Find where the given text appears and provide that cell's center as [X, Y] coordinate. 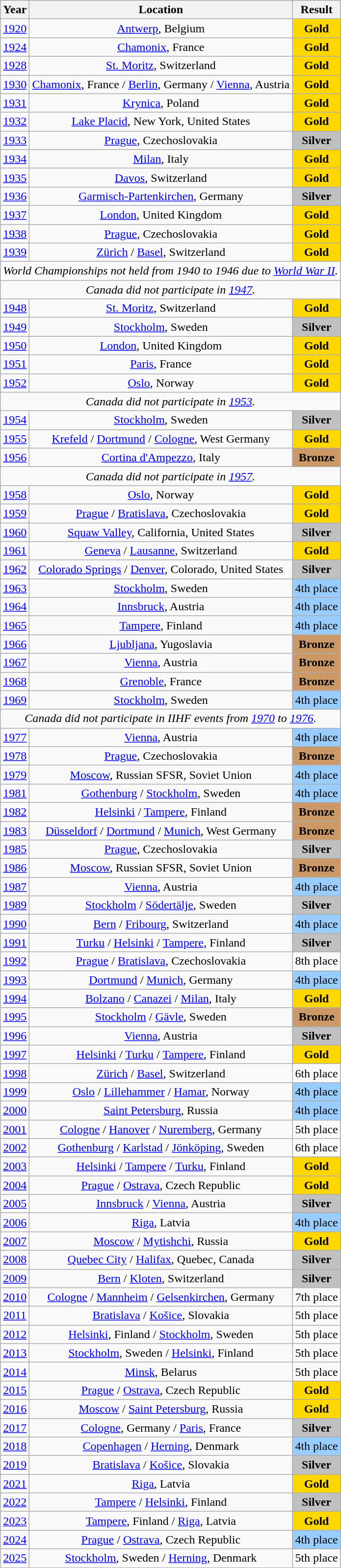
7th place [316, 1297]
2013 [15, 1353]
Gothenburg / Karlstad / Jönköping, Sweden [161, 1148]
1999 [15, 1092]
Cortina d'Ampezzo, Italy [161, 457]
Canada did not participate in 1953. [171, 401]
Geneva / Lausanne, Switzerland [161, 551]
1956 [15, 457]
Moscow / Saint Petersburg, Russia [161, 1409]
1962 [15, 570]
1966 [15, 644]
Bern / Kloten, Switzerland [161, 1278]
1934 [15, 159]
Garmisch-Partenkirchen, Germany [161, 196]
Stockholm, Sweden / Helsinki, Finland [161, 1353]
2023 [15, 1521]
2003 [15, 1167]
Minsk, Belarus [161, 1371]
1954 [15, 420]
Oslo / Lillehammer / Hamar, Norway [161, 1092]
2016 [15, 1409]
1967 [15, 663]
1990 [15, 924]
1924 [15, 47]
Turku / Helsinki / Tampere, Finland [161, 943]
1993 [15, 980]
2015 [15, 1390]
Gothenburg / Stockholm, Sweden [161, 793]
1987 [15, 887]
1939 [15, 252]
1928 [15, 66]
Ljubljana, Yugoslavia [161, 644]
2012 [15, 1334]
8th place [316, 961]
Helsinki / Tampere / Turku, Finland [161, 1167]
2000 [15, 1110]
2021 [15, 1484]
2002 [15, 1148]
Düsseldorf / Dortmund / Munich, West Germany [161, 831]
Dortmund / Munich, Germany [161, 980]
1959 [15, 513]
Innsbruck / Vienna, Austria [161, 1204]
Tampere, Finland / Riga, Latvia [161, 1521]
1951 [15, 364]
Cologne / Hanover / Nuremberg, Germany [161, 1129]
Quebec City / Halifax, Quebec, Canada [161, 1260]
2019 [15, 1465]
1948 [15, 308]
1982 [15, 812]
1933 [15, 140]
Canada did not participate in 1947. [171, 290]
Bern / Fribourg, Switzerland [161, 924]
2014 [15, 1371]
2004 [15, 1185]
2017 [15, 1428]
Helsinki / Turku / Tampere, Finland [161, 1054]
Stockholm / Södertälje, Sweden [161, 905]
1979 [15, 774]
1955 [15, 439]
Cologne / Mannheim / Gelsenkirchen, Germany [161, 1297]
1968 [15, 681]
1996 [15, 1036]
Lake Placid, New York, United States [161, 122]
1949 [15, 327]
1985 [15, 849]
1964 [15, 607]
1978 [15, 756]
Grenoble, France [161, 681]
Colorado Springs / Denver, Colorado, United States [161, 570]
1930 [15, 84]
1931 [15, 103]
Squaw Valley, California, United States [161, 532]
1998 [15, 1073]
1969 [15, 700]
1961 [15, 551]
2022 [15, 1502]
1997 [15, 1054]
1965 [15, 625]
Tampere, Finland [161, 625]
Helsinki / Tampere, Finland [161, 812]
Chamonix, France / Berlin, Germany / Vienna, Austria [161, 84]
2006 [15, 1222]
1938 [15, 234]
1952 [15, 383]
Saint Petersburg, Russia [161, 1110]
1989 [15, 905]
Stockholm / Gävle, Sweden [161, 1017]
2025 [15, 1558]
Canada did not participate in IIHF events from 1970 to 1976. [171, 719]
Milan, Italy [161, 159]
Paris, France [161, 364]
2005 [15, 1204]
Krynica, Poland [161, 103]
1977 [15, 737]
Chamonix, France [161, 47]
2010 [15, 1297]
Stockholm, Sweden / Herning, Denmark [161, 1558]
1936 [15, 196]
Canada did not participate in 1957. [171, 476]
1986 [15, 868]
2018 [15, 1446]
1960 [15, 532]
Bolzano / Canazei / Milan, Italy [161, 998]
Antwerp, Belgium [161, 28]
1995 [15, 1017]
Copenhagen / Herning, Denmark [161, 1446]
1932 [15, 122]
1991 [15, 943]
Innsbruck, Austria [161, 607]
Year [15, 10]
2024 [15, 1540]
1935 [15, 177]
Tampere / Helsinki, Finland [161, 1502]
1992 [15, 961]
1981 [15, 793]
2007 [15, 1241]
2001 [15, 1129]
1937 [15, 215]
World Championships not held from 1940 to 1946 due to World War II. [171, 271]
Davos, Switzerland [161, 177]
1963 [15, 588]
1958 [15, 495]
1983 [15, 831]
2011 [15, 1316]
2008 [15, 1260]
1950 [15, 346]
1994 [15, 998]
2009 [15, 1278]
Result [316, 10]
1920 [15, 28]
Location [161, 10]
Krefeld / Dortmund / Cologne, West Germany [161, 439]
Moscow / Mytishchi, Russia [161, 1241]
Cologne, Germany / Paris, France [161, 1428]
Helsinki, Finland / Stockholm, Sweden [161, 1334]
